Determine the [X, Y] coordinate at the center of the cell enclosing the given text.  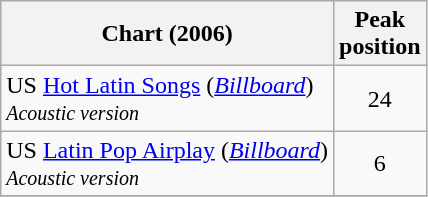
US Latin Pop Airplay (Billboard) Acoustic version [168, 164]
24 [380, 98]
Peakposition [380, 34]
US Hot Latin Songs (Billboard) Acoustic version [168, 98]
6 [380, 164]
Chart (2006) [168, 34]
